Provide the [X, Y] coordinate of the cell's center where the given text is located.  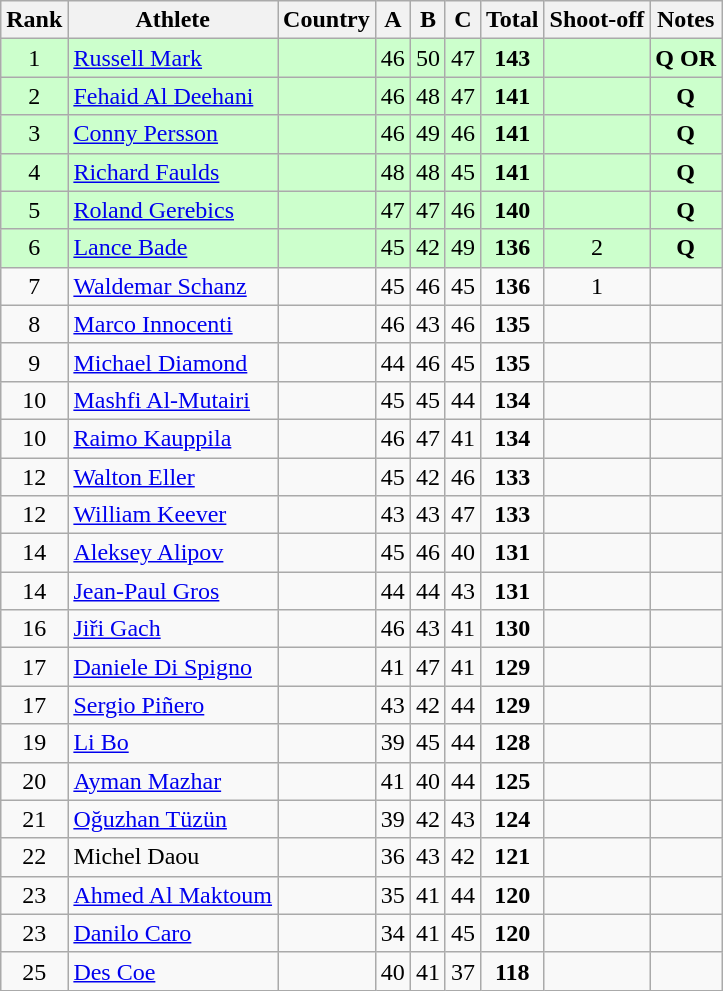
4 [34, 172]
125 [512, 781]
8 [34, 324]
Li Bo [173, 743]
Ahmed Al Maktoum [173, 895]
5 [34, 210]
50 [428, 58]
Richard Faulds [173, 172]
Shoot-off [597, 20]
Roland Gerebics [173, 210]
Michel Daou [173, 857]
Michael Diamond [173, 362]
William Keever [173, 515]
Jean-Paul Gros [173, 591]
121 [512, 857]
Daniele Di Spigno [173, 667]
22 [34, 857]
Danilo Caro [173, 933]
Total [512, 20]
35 [392, 895]
143 [512, 58]
124 [512, 819]
Raimo Kauppila [173, 438]
Jiři Gach [173, 629]
9 [34, 362]
Athlete [173, 20]
Des Coe [173, 971]
Sergio Piñero [173, 705]
Fehaid Al Deehani [173, 96]
Notes [686, 20]
Ayman Mazhar [173, 781]
16 [34, 629]
Q OR [686, 58]
B [428, 20]
Aleksey Alipov [173, 553]
140 [512, 210]
19 [34, 743]
A [392, 20]
34 [392, 933]
37 [462, 971]
128 [512, 743]
Conny Persson [173, 134]
Mashfi Al-Mutairi [173, 400]
Marco Innocenti [173, 324]
Russell Mark [173, 58]
20 [34, 781]
130 [512, 629]
7 [34, 286]
Oğuzhan Tüzün [173, 819]
Country [327, 20]
Rank [34, 20]
118 [512, 971]
36 [392, 857]
25 [34, 971]
Waldemar Schanz [173, 286]
21 [34, 819]
6 [34, 248]
3 [34, 134]
Walton Eller [173, 477]
Lance Bade [173, 248]
C [462, 20]
